Identify which cell holds the provided text, then report its [x, y] central coordinate. 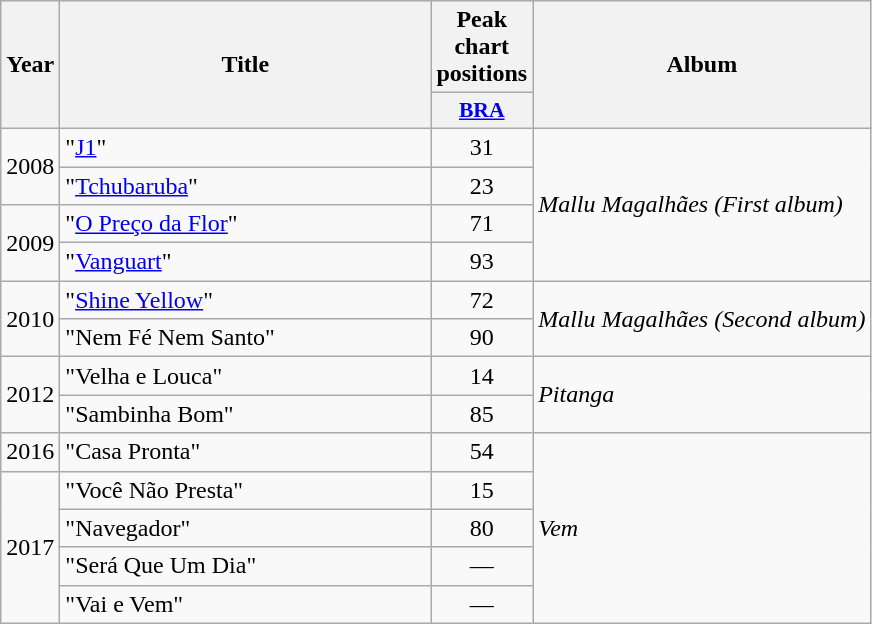
"Vanguart" [246, 262]
Album [702, 65]
80 [482, 528]
"J1" [246, 147]
31 [482, 147]
Title [246, 65]
2012 [30, 395]
Pitanga [702, 395]
2017 [30, 547]
"Nem Fé Nem Santo" [246, 338]
Vem [702, 528]
"Velha e Louca" [246, 376]
2008 [30, 166]
"Shine Yellow" [246, 300]
Mallu Magalhães (Second album) [702, 319]
2010 [30, 319]
71 [482, 224]
"Navegador" [246, 528]
72 [482, 300]
"Será Que Um Dia" [246, 566]
"Você Não Presta" [246, 490]
Peak chart positions [482, 47]
90 [482, 338]
15 [482, 490]
Mallu Magalhães (First album) [702, 204]
BRA [482, 111]
23 [482, 185]
2009 [30, 243]
85 [482, 414]
"Tchubaruba" [246, 185]
54 [482, 452]
93 [482, 262]
"Sambinha Bom" [246, 414]
Year [30, 65]
"Casa Pronta" [246, 452]
2016 [30, 452]
"Vai e Vem" [246, 604]
14 [482, 376]
"O Preço da Flor" [246, 224]
